Return the (X, Y) coordinate for the center point of the cell that contains the specified text.  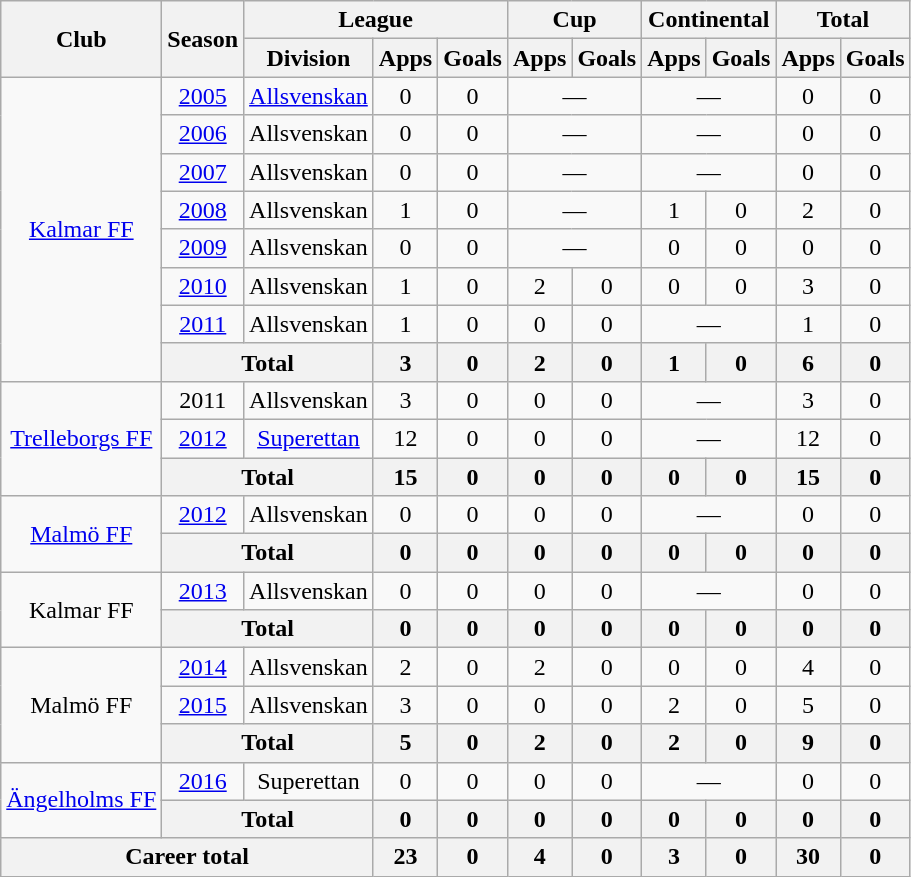
2014 (203, 667)
Season (203, 39)
2007 (203, 172)
Cup (574, 20)
Career total (188, 857)
Trelleborgs FF (82, 438)
23 (405, 857)
Ängelholms FF (82, 800)
6 (808, 362)
2008 (203, 210)
Continental (709, 20)
2006 (203, 134)
Division (309, 58)
2005 (203, 96)
30 (808, 857)
2015 (203, 705)
2016 (203, 781)
League (376, 20)
9 (808, 743)
Club (82, 39)
2010 (203, 286)
2013 (203, 591)
2009 (203, 248)
